Capture the cell that displays the provided text and extract its [X, Y] central coordinate. 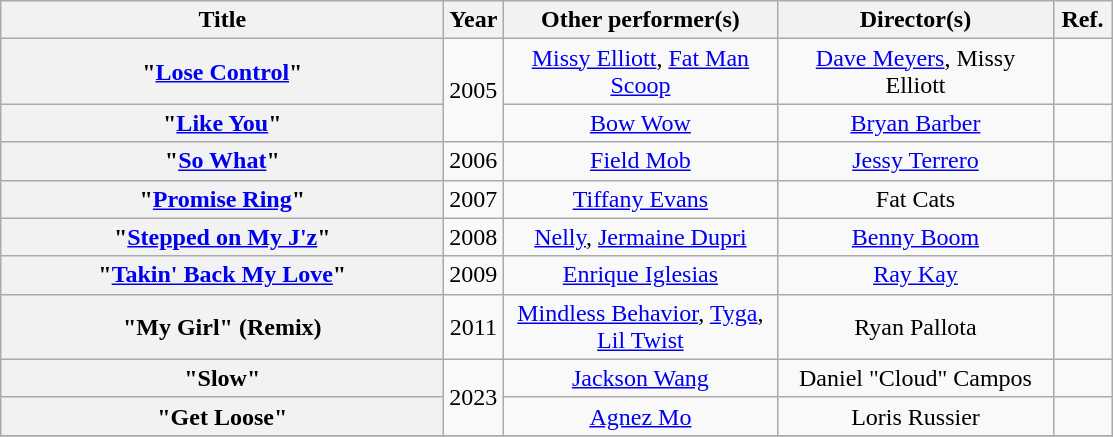
"Takin' Back My Love" [222, 275]
Year [474, 20]
"Promise Ring" [222, 199]
Nelly, Jermaine Dupri [640, 237]
"My Girl" (Remix) [222, 326]
2023 [474, 397]
Dave Meyers, Missy Elliott [916, 72]
"Lose Control" [222, 72]
Director(s) [916, 20]
2006 [474, 161]
2008 [474, 237]
Jessy Terrero [916, 161]
2007 [474, 199]
Bryan Barber [916, 123]
Agnez Mo [640, 416]
Fat Cats [916, 199]
Tiffany Evans [640, 199]
Daniel "Cloud" Campos [916, 378]
Enrique Iglesias [640, 275]
"Stepped on My J'z" [222, 237]
2005 [474, 90]
Jackson Wang [640, 378]
Bow Wow [640, 123]
2009 [474, 275]
Other performer(s) [640, 20]
Benny Boom [916, 237]
Mindless Behavior, Tyga, Lil Twist [640, 326]
Ryan Pallota [916, 326]
"Slow" [222, 378]
Missy Elliott, Fat Man Scoop [640, 72]
Ray Kay [916, 275]
"Get Loose" [222, 416]
Loris Russier [916, 416]
"So What" [222, 161]
Ref. [1082, 20]
2011 [474, 326]
"Like You" [222, 123]
Title [222, 20]
Field Mob [640, 161]
